Provide the [x, y] coordinate of the cell's center where the given text is located.  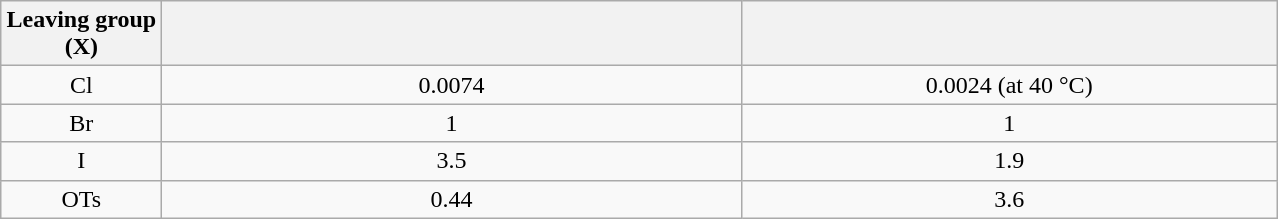
OTs [82, 199]
0.44 [452, 199]
0.0074 [452, 85]
3.5 [452, 161]
Cl [82, 85]
0.0024 (at 40 °C) [1009, 85]
Leaving group (X) [82, 34]
I [82, 161]
1.9 [1009, 161]
Br [82, 123]
3.6 [1009, 199]
